Capture the cell that displays the provided text and extract its (x, y) central coordinate. 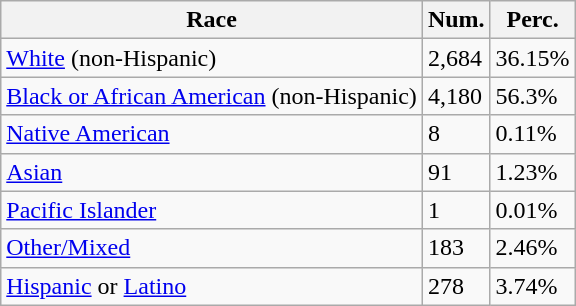
278 (456, 286)
Hispanic or Latino (212, 286)
3.74% (532, 286)
56.3% (532, 96)
Pacific Islander (212, 210)
36.15% (532, 58)
8 (456, 134)
2.46% (532, 248)
Num. (456, 20)
2,684 (456, 58)
4,180 (456, 96)
Race (212, 20)
Asian (212, 172)
1.23% (532, 172)
0.11% (532, 134)
White (non-Hispanic) (212, 58)
Native American (212, 134)
183 (456, 248)
Perc. (532, 20)
0.01% (532, 210)
Other/Mixed (212, 248)
91 (456, 172)
Black or African American (non-Hispanic) (212, 96)
1 (456, 210)
